For the text-containing cell, return its midpoint in [x, y] coordinate format. 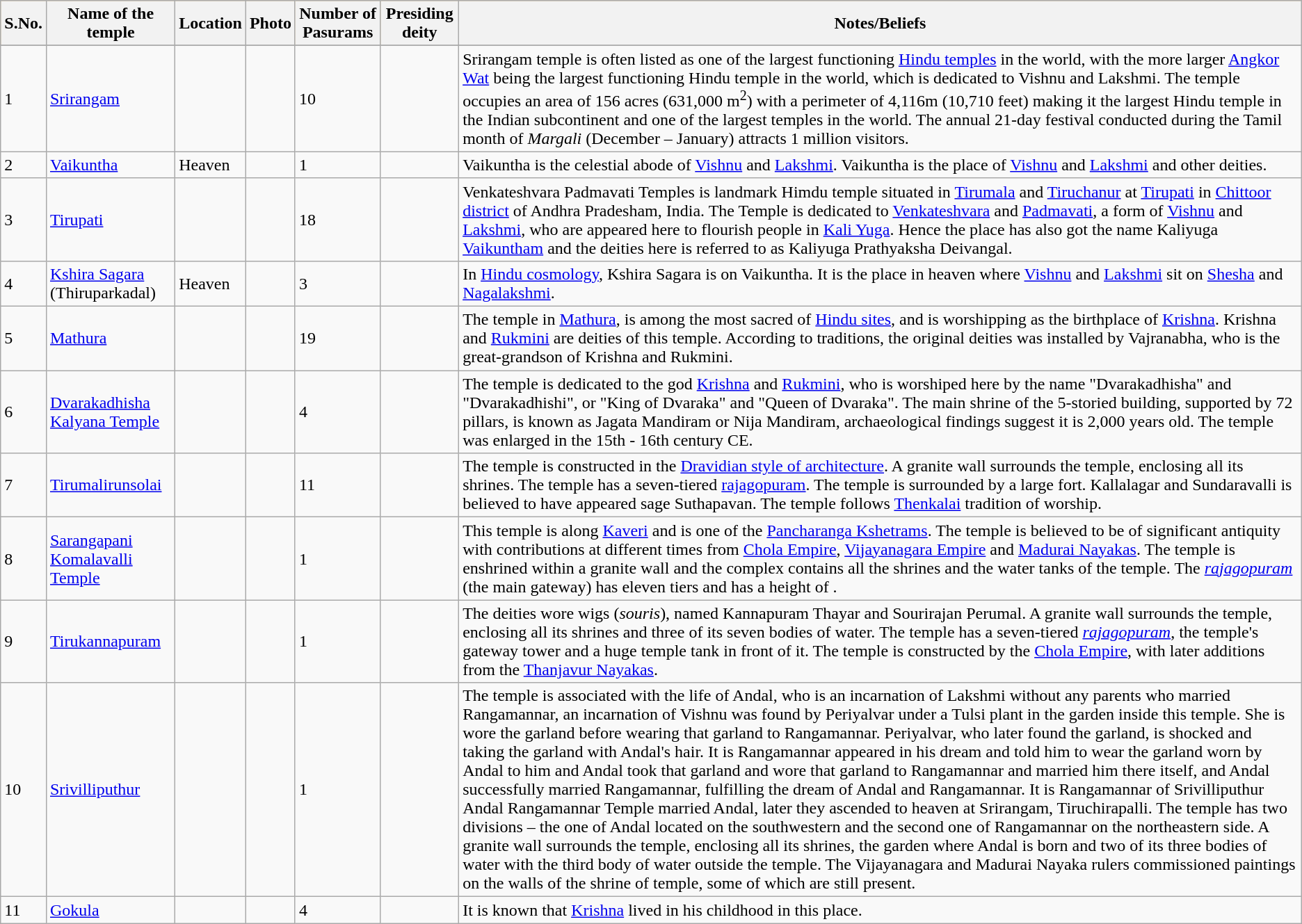
Sarangapani Komalavalli Temple [110, 559]
Notes/Beliefs [881, 24]
5 [24, 339]
7 [24, 485]
Tirupati [110, 220]
Tirukannapuram [110, 641]
8 [24, 559]
Gokula [110, 910]
In Hindu cosmology, Kshira Sagara is on Vaikuntha. It is the place in heaven where Vishnu and Lakshmi sit on Shesha and Nagalakshmi. [881, 284]
2 [24, 165]
Vaikuntha [110, 165]
Kshira Sagara(Thiruparkadal) [110, 284]
Vaikuntha is the celestial abode of Vishnu and Lakshmi. Vaikuntha is the place of Vishnu and Lakshmi and other deities. [881, 165]
It is known that Krishna lived in his childhood in this place. [881, 910]
Mathura [110, 339]
19 [337, 339]
18 [337, 220]
Srirangam [110, 99]
Name of the temple [110, 24]
Photo [270, 24]
Location [211, 24]
6 [24, 412]
9 [24, 641]
S.No. [24, 24]
Tirumalirunsolai [110, 485]
Srivilliputhur [110, 790]
Presiding deity [420, 24]
Dvarakadhisha Kalyana Temple [110, 412]
Number of Pasurams [337, 24]
